Scan for the cell matching the given text and deliver its (X, Y) coordinate at center. 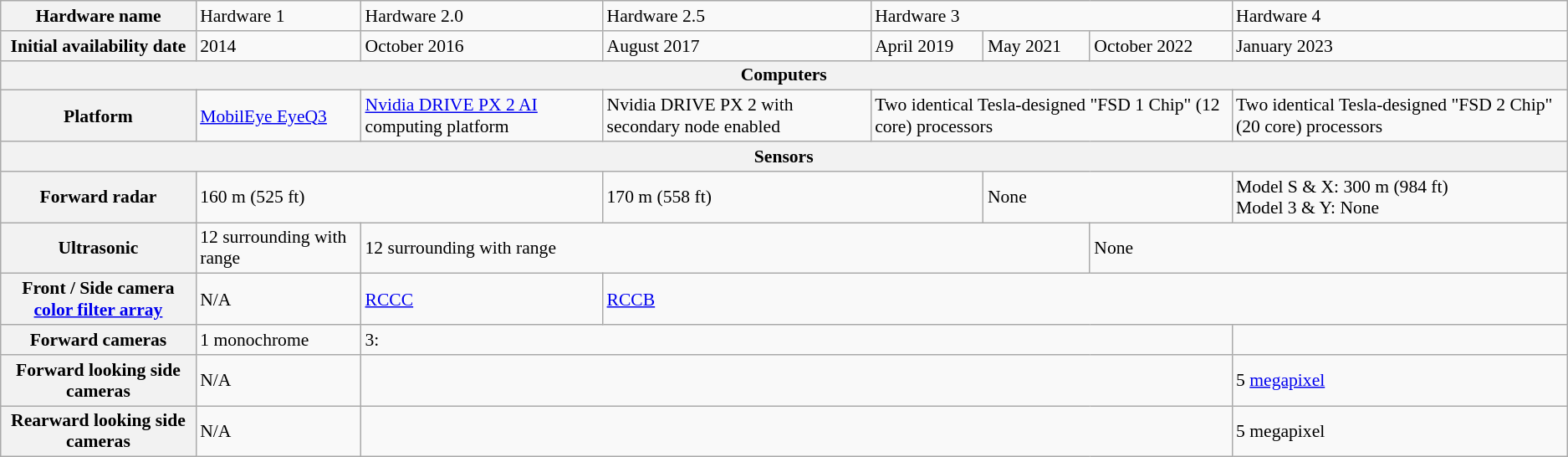
Hardware 2.5 (738, 16)
Hardware 4 (1400, 16)
Two identical Tesla-designed "FSD 2 Chip" (20 core) processors (1400, 116)
RCCC (482, 300)
Model S & X: 300 m (984 ft)Model 3 & Y: None (1400, 198)
Hardware 1 (278, 16)
October 2022 (1161, 46)
Nvidia DRIVE PX 2 with secondary node enabled (738, 116)
MobilEye EyeQ3 (278, 116)
Front / Side cameracolor filter array (99, 300)
May 2021 (1037, 46)
January 2023 (1400, 46)
Nvidia DRIVE PX 2 AI computing platform (482, 116)
Hardware 2.0 (482, 16)
October 2016 (482, 46)
April 2019 (927, 46)
Forward looking side cameras (99, 380)
Ultrasonic (99, 248)
Initial availability date (99, 46)
Platform (99, 116)
Forward cameras (99, 340)
Two identical Tesla-designed "FSD 1 Chip" (12 core) processors (1051, 116)
Hardware name (99, 16)
2014 (278, 46)
Hardware 3 (1051, 16)
Forward radar (99, 198)
RCCB (1085, 300)
160 m (525 ft) (399, 198)
1 monochrome (278, 340)
Sensors (784, 157)
3: (796, 340)
170 m (558 ft) (793, 198)
Computers (784, 75)
August 2017 (738, 46)
Rearward looking side cameras (99, 432)
